Locate the cell with the specified text and output its [x, y] center coordinate. 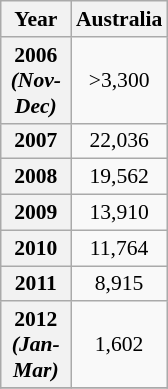
2010 [36, 248]
2008 [36, 177]
8,915 [119, 284]
11,764 [119, 248]
2012 (Jan-Mar) [36, 346]
Year [36, 19]
13,910 [119, 213]
19,562 [119, 177]
1,602 [119, 346]
2009 [36, 213]
2007 [36, 141]
2011 [36, 284]
Australia [119, 19]
2006 (Nov-Dec) [36, 80]
22,036 [119, 141]
>3,300 [119, 80]
